Extract the (X, Y) coordinate from the center of the cell holding the provided text.  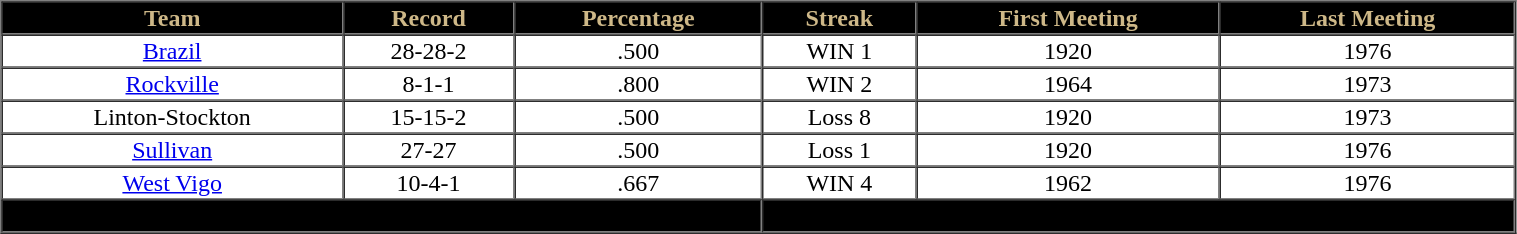
Linton-Stockton (172, 116)
27-27 (428, 150)
First Meeting (1068, 18)
.667 (638, 182)
Loss 1 (840, 150)
10-4-1 (428, 182)
15-15-2 (428, 116)
Overall Record (382, 216)
28-28-2 (428, 50)
88-75-6 (1140, 216)
Percentage (638, 18)
Team (172, 18)
Sullivan (172, 150)
Last Meeting (1368, 18)
1962 (1068, 182)
WIN 1 (840, 50)
8-1-1 (428, 84)
1964 (1068, 84)
WIN 4 (840, 182)
.800 (638, 84)
Rockville (172, 84)
Brazil (172, 50)
Record (428, 18)
Streak (840, 18)
West Vigo (172, 182)
Loss 8 (840, 116)
WIN 2 (840, 84)
